Scan for the cell matching the given text and deliver its [X, Y] coordinate at center. 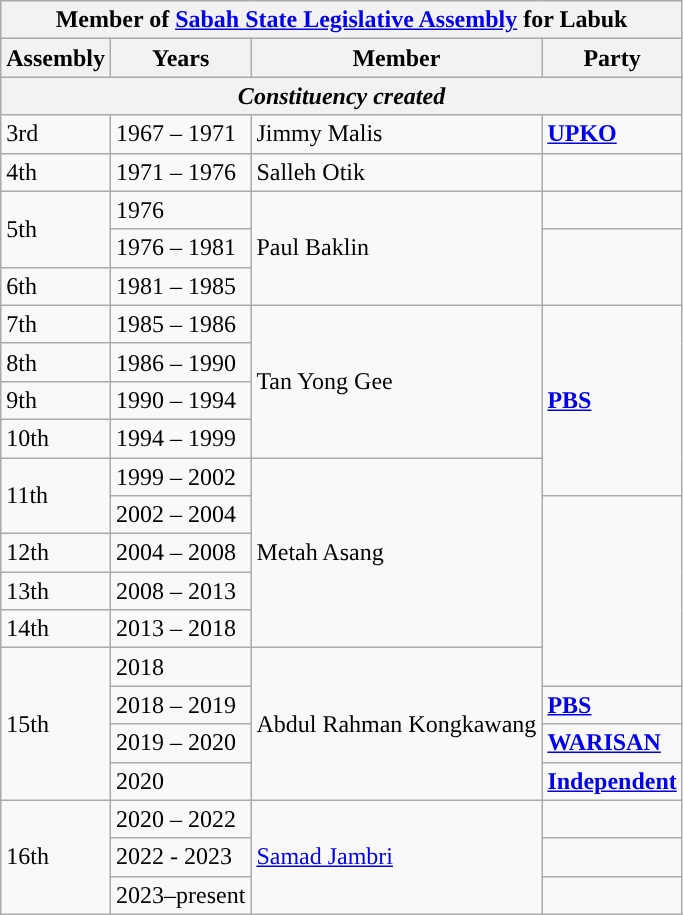
2022 - 2023 [180, 857]
Party [612, 58]
Tan Yong Gee [396, 381]
2018 – 2019 [180, 705]
1985 – 1986 [180, 324]
WARISAN [612, 743]
Member [396, 58]
1981 – 1985 [180, 286]
6th [56, 286]
5th [56, 229]
2020 – 2022 [180, 819]
1994 – 1999 [180, 438]
1967 – 1971 [180, 134]
2008 – 2013 [180, 591]
15th [56, 724]
Paul Baklin [396, 248]
11th [56, 496]
2018 [180, 667]
9th [56, 400]
2023–present [180, 895]
1999 – 2002 [180, 477]
1976 [180, 210]
3rd [56, 134]
Abdul Rahman Kongkawang [396, 724]
7th [56, 324]
4th [56, 172]
2004 – 2008 [180, 553]
2013 – 2018 [180, 629]
14th [56, 629]
2019 – 2020 [180, 743]
Constituency created [342, 96]
8th [56, 362]
13th [56, 591]
Assembly [56, 58]
1971 – 1976 [180, 172]
Years [180, 58]
16th [56, 857]
1986 – 1990 [180, 362]
1990 – 1994 [180, 400]
Jimmy Malis [396, 134]
UPKO [612, 134]
Independent [612, 781]
10th [56, 438]
12th [56, 553]
2020 [180, 781]
Member of Sabah State Legislative Assembly for Labuk [342, 20]
1976 – 1981 [180, 248]
Samad Jambri [396, 857]
Salleh Otik [396, 172]
2002 – 2004 [180, 515]
Metah Asang [396, 553]
